Return (X, Y) of the center of cell containing provided text 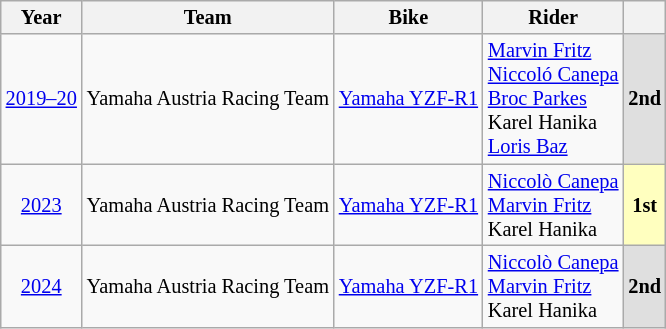
2023 (42, 205)
Rider (553, 17)
2019–20 (42, 99)
2024 (42, 286)
Marvin Fritz Niccoló Canepa Broc Parkes Karel Hanika Loris Baz (553, 99)
1st (644, 205)
Bike (408, 17)
Team (208, 17)
Year (42, 17)
